Find where the given text appears and provide that cell's center as (x, y) coordinate. 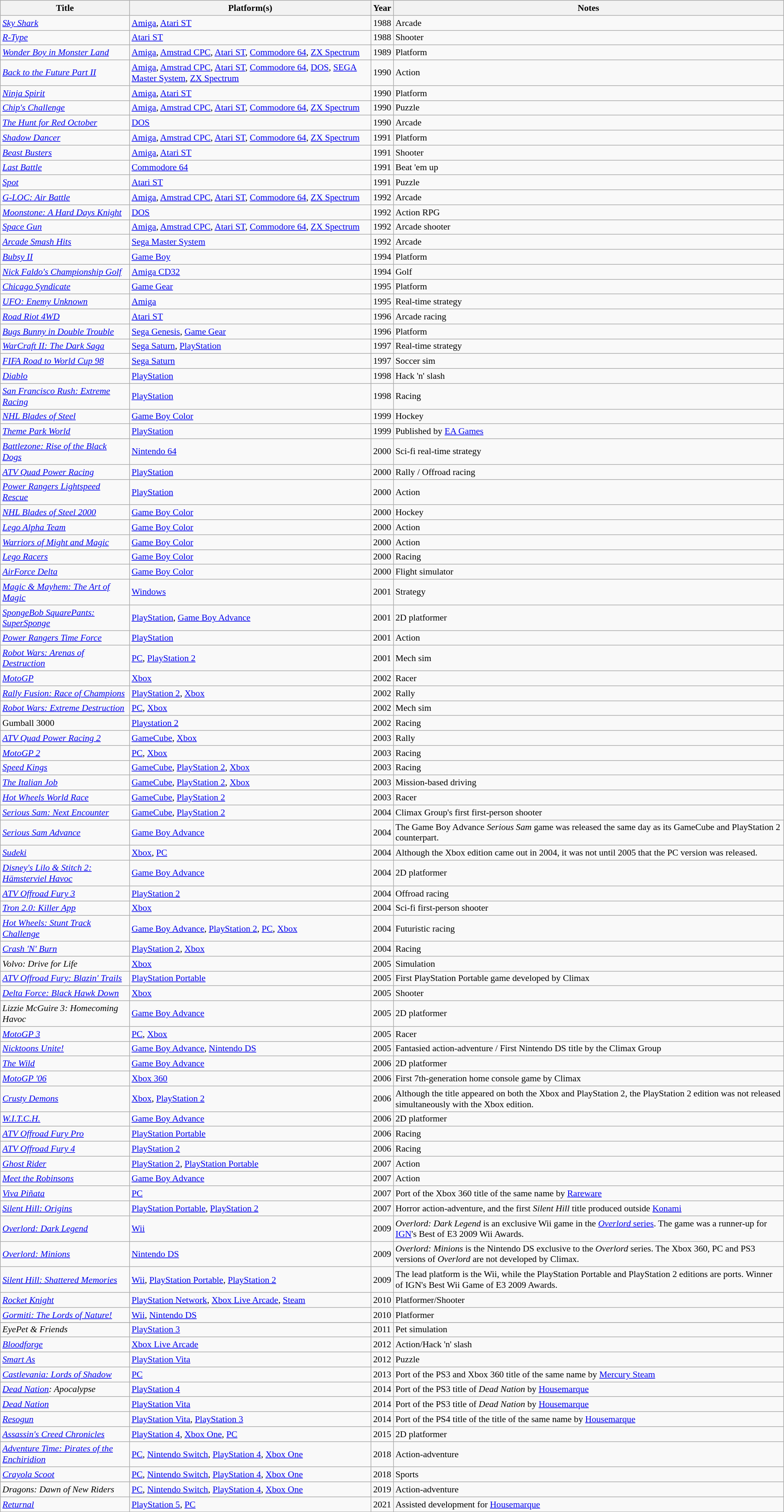
PlayStation 3 (250, 1330)
Published by EA Games (589, 432)
Dead Nation (65, 1405)
The Wild (65, 1064)
Lego Alpha Team (65, 527)
Xbox Live Arcade (250, 1345)
Sci-fi first-person shooter (589, 908)
The Italian Job (65, 783)
PlayStation 2, PlayStation Portable (250, 1164)
The Game Boy Advance Serious Sam game was released the same day as its GameCube and PlayStation 2 counterpart. (589, 833)
Gumball 3000 (65, 723)
Spot (65, 183)
Although the Xbox edition came out in 2004, it was not until 2005 that the PC version was released. (589, 853)
Magic & Mayhem: The Art of Magic (65, 592)
Adventure Time: Pirates of the Enchiridion (65, 1454)
UFO: Enemy Unknown (65, 302)
Nintendo DS (250, 1254)
Pet simulation (589, 1330)
Lizzie McGuire 3: Homecoming Havoc (65, 1014)
Dragons: Dawn of New Riders (65, 1489)
Playstation 2 (250, 723)
Sega Saturn, PlayStation (250, 346)
Amiga CD32 (250, 272)
Rally Fusion: Race of Champions (65, 693)
Notes (589, 8)
Tron 2.0: Killer App (65, 908)
Sudeki (65, 853)
Offroad racing (589, 894)
Overlord: Minions is the Nintendo DS exclusive to the Overlord series. The Xbox 360, PC and PS3 versions of Overlord are not developed by Climax. (589, 1254)
Beat 'em up (589, 168)
Hack 'n' slash (589, 376)
GameCube, Xbox (250, 738)
Hot Wheels: Stunt Track Challenge (65, 928)
Port of the Xbox 360 title of the same name by Rareware (589, 1194)
Last Battle (65, 168)
Nintendo 64 (250, 452)
Climax Group's first first-person shooter (589, 812)
Shadow Dancer (65, 138)
2011 (382, 1330)
Disney's Lilo & Stitch 2: Hämsterviel Havoc (65, 873)
Gormiti: The Lords of Nature! (65, 1315)
Platformer/Shooter (589, 1300)
Arcade shooter (589, 227)
The Hunt for Red October (65, 123)
Assisted development for Housemarque (589, 1504)
NHL Blades of Steel (65, 416)
Crash 'N' Burn (65, 949)
Rally / Offroad racing (589, 472)
PlayStation, Game Boy Advance (250, 618)
Golf (589, 272)
ATV Quad Power Racing 2 (65, 738)
Meet the Robinsons (65, 1179)
Sega Master System (250, 242)
Silent Hill: Shattered Memories (65, 1280)
2013 (382, 1374)
Sega Genesis, Game Gear (250, 332)
Horror action-adventure, and the first Silent Hill title produced outside Konami (589, 1208)
WarCraft II: The Dark Saga (65, 346)
NHL Blades of Steel 2000 (65, 513)
Year (382, 8)
ATV Offroad Fury Pro (65, 1134)
Resogun (65, 1419)
PC, PlayStation 2 (250, 658)
Theme Park World (65, 432)
Port of the PS3 and Xbox 360 title of the same name by Mercury Steam (589, 1374)
Robot Wars: Extreme Destruction (65, 708)
Sega Saturn (250, 361)
Overlord: Dark Legend (65, 1228)
Crusty Demons (65, 1099)
Wii, PlayStation Portable, PlayStation 2 (250, 1280)
Ninja Spirit (65, 93)
Bubsy II (65, 257)
Delta Force: Black Hawk Down (65, 994)
Strategy (589, 592)
Game Gear (250, 287)
ATV Offroad Fury 4 (65, 1149)
The lead platform is the Wii, while the PlayStation Portable and PlayStation 2 editions are ports. Winner of IGN's Best Wii Game of E3 2009 Awards. (589, 1280)
Bloodforge (65, 1345)
Serious Sam Advance (65, 833)
MotoGP 3 (65, 1034)
First PlayStation Portable game developed by Climax (589, 978)
Road Riot 4WD (65, 317)
Power Rangers Time Force (65, 638)
Robot Wars: Arenas of Destruction (65, 658)
Space Gun (65, 227)
Wonder Boy in Monster Land (65, 53)
Warriors of Might and Magic (65, 542)
Speed Kings (65, 768)
Moonstone: A Hard Days Knight (65, 212)
Dead Nation: Apocalypse (65, 1389)
Assassin's Creed Chronicles (65, 1434)
Lego Racers (65, 557)
Platformer (589, 1315)
Arcade Smash Hits (65, 242)
Port of the PS4 title of the title of the same name by Housemarque (589, 1419)
Overlord: Minions (65, 1254)
G-LOC: Air Battle (65, 197)
SpongeBob SquarePants: SuperSponge (65, 618)
FIFA Road to World Cup 98 (65, 361)
Smart As (65, 1360)
Power Rangers Lightspeed Rescue (65, 492)
Platform(s) (250, 8)
Xbox, PC (250, 853)
San Francisco Rush: Extreme Racing (65, 396)
W.I.T.C.H. (65, 1119)
Although the title appeared on both the Xbox and PlayStation 2, the PlayStation 2 edition was not released simultaneously with the Xbox edition. (589, 1099)
ATV Offroad Fury 3 (65, 894)
Beast Busters (65, 153)
Viva Piñata (65, 1194)
Bugs Bunny in Double Trouble (65, 332)
Returnal (65, 1504)
Futuristic racing (589, 928)
Amiga (250, 302)
Rocket Knight (65, 1300)
Fantasied action-adventure / First Nintendo DS title by the Climax Group (589, 1049)
2021 (382, 1504)
Mission-based driving (589, 783)
PlayStation Vita, PlayStation 3 (250, 1419)
Nick Faldo's Championship Golf (65, 272)
Serious Sam: Next Encounter (65, 812)
ATV Offroad Fury: Blazin' Trails (65, 978)
Sky Shark (65, 23)
Castlevania: Lords of Shadow (65, 1374)
Back to the Future Part II (65, 73)
Nicktoons Unite! (65, 1049)
Flight simulator (589, 572)
Crayola Scoot (65, 1475)
2015 (382, 1434)
Silent Hill: Origins (65, 1208)
Action RPG (589, 212)
First 7th-generation home console game by Climax (589, 1079)
Volvo: Drive for Life (65, 964)
Amiga, Amstrad CPC, Atari ST, Commodore 64, DOS, SEGA Master System, ZX Spectrum (250, 73)
Xbox, PlayStation 2 (250, 1099)
Sports (589, 1475)
2019 (382, 1489)
Chicago Syndicate (65, 287)
Soccer sim (589, 361)
Commodore 64 (250, 168)
1989 (382, 53)
R-Type (65, 38)
MotoGP (65, 679)
Battlezone: Rise of the Black Dogs (65, 452)
Hot Wheels World Race (65, 798)
Game Boy Advance, Nintendo DS (250, 1049)
PlayStation Network, Xbox Live Arcade, Steam (250, 1300)
PlayStation Portable, PlayStation 2 (250, 1208)
Title (65, 8)
Diablo (65, 376)
PlayStation 5, PC (250, 1504)
MotoGP 2 (65, 753)
PlayStation 4 (250, 1389)
PlayStation 4, Xbox One, PC (250, 1434)
Arcade racing (589, 317)
Sci-fi real-time strategy (589, 452)
AirForce Delta (65, 572)
EyePet & Friends (65, 1330)
Overlord: Dark Legend is an exclusive Wii game in the Overlord series. The game was a runner-up for IGN's Best of E3 2009 Wii Awards. (589, 1228)
Game Boy Advance, PlayStation 2, PC, Xbox (250, 928)
Wii (250, 1228)
Simulation (589, 964)
Ghost Rider (65, 1164)
MotoGP '06 (65, 1079)
Wii, Nintendo DS (250, 1315)
ATV Quad Power Racing (65, 472)
Xbox 360 (250, 1079)
Action/Hack 'n' slash (589, 1345)
Chip's Challenge (65, 108)
Windows (250, 592)
Game Boy (250, 257)
